Pinpoint the cell where the given text exists, returning its [X, Y] midpoint coordinate. 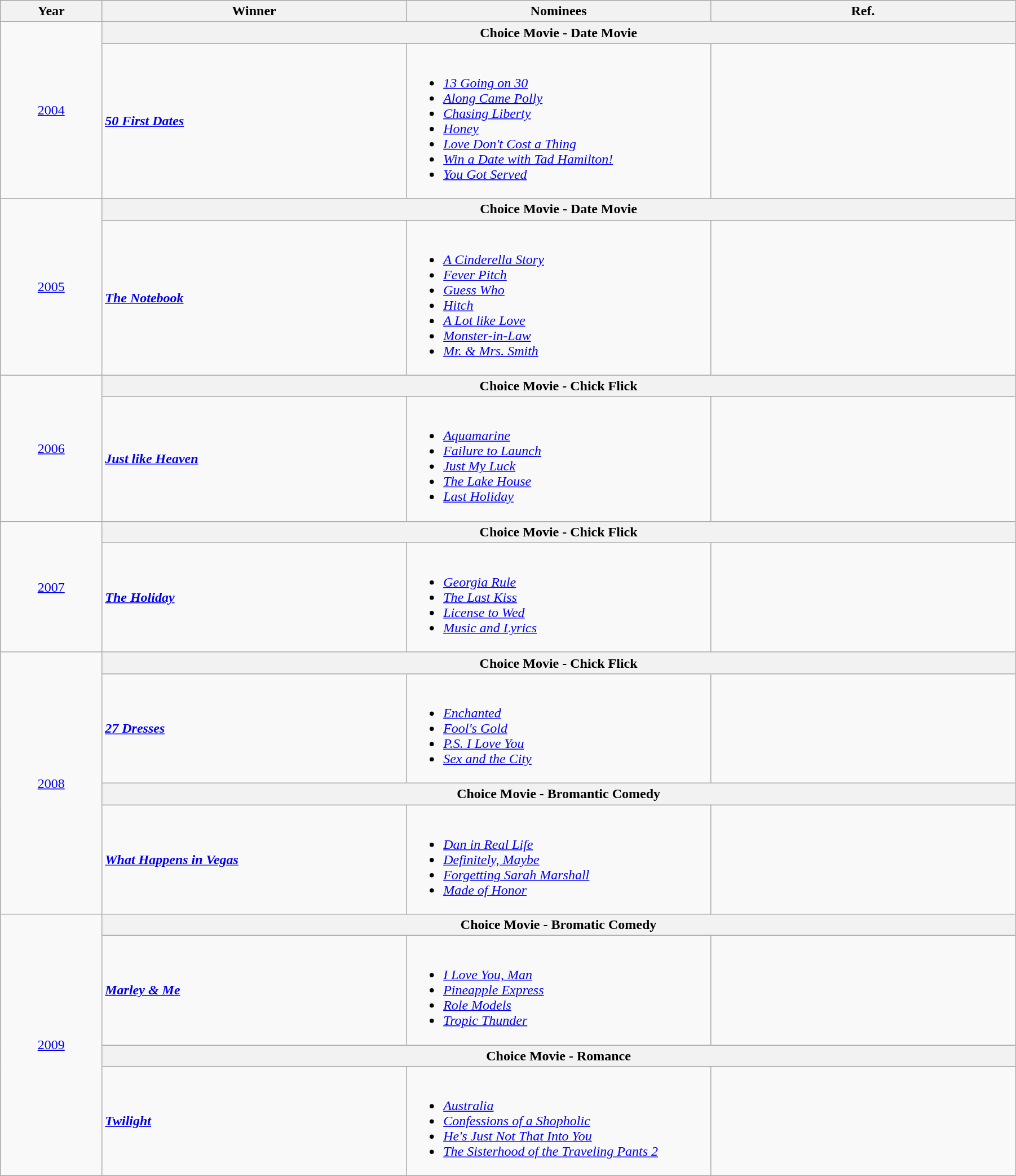
2009 [51, 1045]
2008 [51, 783]
2006 [51, 448]
13 Going on 30Along Came PollyChasing LibertyHoneyLove Don't Cost a ThingWin a Date with Tad Hamilton!You Got Served [559, 121]
2005 [51, 287]
Choice Movie - Romance [559, 1056]
Dan in Real LifeDefinitely, MaybeForgetting Sarah MarshallMade of Honor [559, 859]
Year [51, 11]
27 Dresses [254, 728]
AustraliaConfessions of a ShopholicHe's Just Not That Into YouThe Sisterhood of the Traveling Pants 2 [559, 1121]
I Love You, ManPineapple ExpressRole ModelsTropic Thunder [559, 990]
Marley & Me [254, 990]
Nominees [559, 11]
Choice Movie - Bromantic Comedy [559, 794]
Ref. [863, 11]
50 First Dates [254, 121]
The Notebook [254, 298]
Twilight [254, 1121]
Georgia RuleThe Last KissLicense to WedMusic and Lyrics [559, 597]
What Happens in Vegas [254, 859]
Just like Heaven [254, 459]
2007 [51, 587]
2004 [51, 111]
AquamarineFailure to LaunchJust My LuckThe Lake HouseLast Holiday [559, 459]
A Cinderella StoryFever PitchGuess WhoHitchA Lot like LoveMonster-in-LawMr. & Mrs. Smith [559, 298]
Winner [254, 11]
Choice Movie - Bromatic Comedy [559, 925]
EnchantedFool's GoldP.S. I Love YouSex and the City [559, 728]
The Holiday [254, 597]
